Extract the (X, Y) coordinate from the center of the cell holding the provided text.  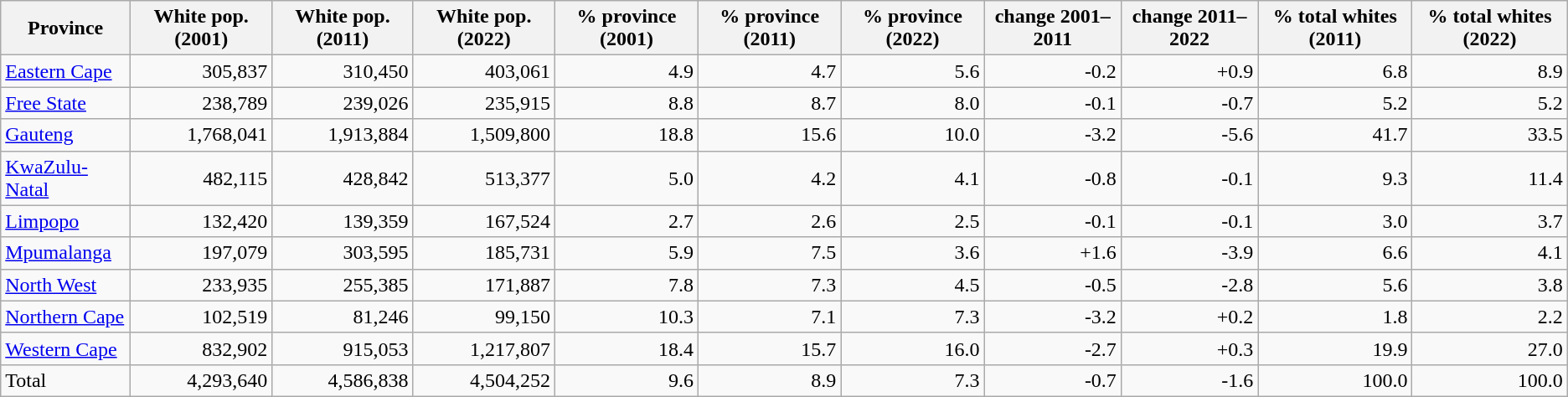
8.7 (770, 103)
-0.8 (1052, 178)
4.5 (913, 285)
255,385 (343, 285)
Limpopo (65, 221)
16.0 (913, 348)
132,420 (201, 221)
7.8 (627, 285)
North West (65, 285)
+1.6 (1052, 253)
102,519 (201, 317)
-0.2 (1052, 71)
-5.6 (1189, 135)
8.8 (627, 103)
White pop. (2011) (343, 28)
4.9 (627, 71)
KwaZulu-Natal (65, 178)
482,115 (201, 178)
4,586,838 (343, 380)
3.8 (1489, 285)
513,377 (484, 178)
2.2 (1489, 317)
4.2 (770, 178)
Gauteng (65, 135)
403,061 (484, 71)
171,887 (484, 285)
-2.8 (1189, 285)
1,768,041 (201, 135)
White pop. (2001) (201, 28)
99,150 (484, 317)
19.9 (1335, 348)
15.7 (770, 348)
% total whites (2011) (1335, 28)
4.7 (770, 71)
10.3 (627, 317)
-0.5 (1052, 285)
27.0 (1489, 348)
change 2001–2011 (1052, 28)
18.8 (627, 135)
11.4 (1489, 178)
-3.9 (1189, 253)
10.0 (913, 135)
change 2011–2022 (1189, 28)
167,524 (484, 221)
310,450 (343, 71)
1.8 (1335, 317)
3.0 (1335, 221)
832,902 (201, 348)
7.1 (770, 317)
915,053 (343, 348)
Total (65, 380)
6.8 (1335, 71)
33.5 (1489, 135)
Western Cape (65, 348)
428,842 (343, 178)
3.6 (913, 253)
-1.6 (1189, 380)
% province (2011) (770, 28)
9.6 (627, 380)
5.0 (627, 178)
305,837 (201, 71)
2.5 (913, 221)
1,217,807 (484, 348)
-2.7 (1052, 348)
1,509,800 (484, 135)
Province (65, 28)
% province (2001) (627, 28)
197,079 (201, 253)
Northern Cape (65, 317)
5.9 (627, 253)
+0.2 (1189, 317)
1,913,884 (343, 135)
239,026 (343, 103)
303,595 (343, 253)
+0.9 (1189, 71)
+0.3 (1189, 348)
% total whites (2022) (1489, 28)
4,293,640 (201, 380)
White pop. (2022) (484, 28)
15.6 (770, 135)
7.5 (770, 253)
81,246 (343, 317)
238,789 (201, 103)
Free State (65, 103)
3.7 (1489, 221)
233,935 (201, 285)
2.7 (627, 221)
9.3 (1335, 178)
41.7 (1335, 135)
Eastern Cape (65, 71)
139,359 (343, 221)
4,504,252 (484, 380)
18.4 (627, 348)
8.0 (913, 103)
185,731 (484, 253)
6.6 (1335, 253)
235,915 (484, 103)
2.6 (770, 221)
Mpumalanga (65, 253)
% province (2022) (913, 28)
